For the text-containing cell, return its midpoint in [X, Y] coordinate format. 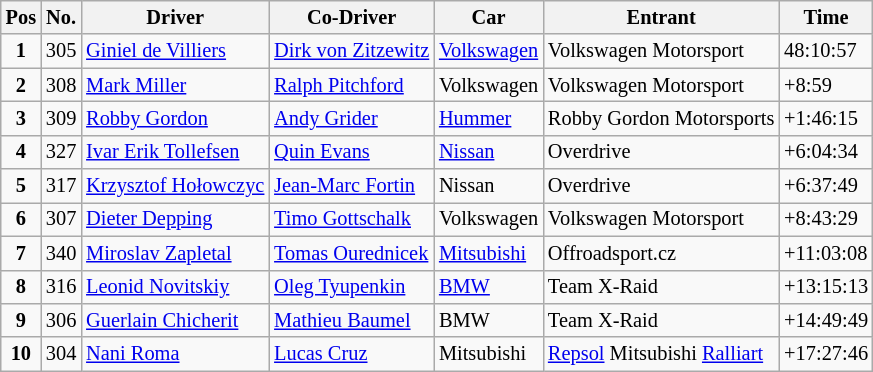
3 [21, 118]
Mathieu Baumel [352, 320]
Jean-Marc Fortin [352, 186]
2 [21, 85]
308 [61, 85]
Tomas Ourednicek [352, 253]
6 [21, 219]
Entrant [661, 17]
Timo Gottschalk [352, 219]
Andy Grider [352, 118]
+8:59 [826, 85]
Robby Gordon [175, 118]
317 [61, 186]
Hummer [488, 118]
Lucas Cruz [352, 354]
Quin Evans [352, 152]
+14:49:49 [826, 320]
No. [61, 17]
+17:27:46 [826, 354]
+13:15:13 [826, 287]
+6:04:34 [826, 152]
4 [21, 152]
Robby Gordon Motorsports [661, 118]
327 [61, 152]
305 [61, 51]
Dieter Depping [175, 219]
Ralph Pitchford [352, 85]
304 [61, 354]
Dirk von Zitzewitz [352, 51]
Ivar Erik Tollefsen [175, 152]
307 [61, 219]
Time [826, 17]
5 [21, 186]
Offroadsport.cz [661, 253]
+11:03:08 [826, 253]
8 [21, 287]
48:10:57 [826, 51]
Pos [21, 17]
Nani Roma [175, 354]
Driver [175, 17]
Repsol Mitsubishi Ralliart [661, 354]
+8:43:29 [826, 219]
+6:37:49 [826, 186]
Giniel de Villiers [175, 51]
9 [21, 320]
Leonid Novitskiy [175, 287]
Co-Driver [352, 17]
Krzysztof Hołowczyc [175, 186]
1 [21, 51]
Mark Miller [175, 85]
340 [61, 253]
Oleg Tyupenkin [352, 287]
306 [61, 320]
316 [61, 287]
Car [488, 17]
10 [21, 354]
Guerlain Chicherit [175, 320]
309 [61, 118]
Miroslav Zapletal [175, 253]
7 [21, 253]
+1:46:15 [826, 118]
